Search for the cell housing the specified text and yield its (x, y) center coordinate. 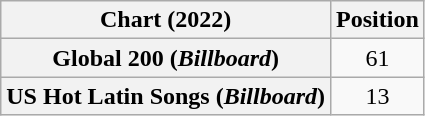
US Hot Latin Songs (Billboard) (166, 96)
Chart (2022) (166, 20)
61 (378, 58)
Global 200 (Billboard) (166, 58)
13 (378, 96)
Position (378, 20)
